Scan for the cell matching the given text and deliver its (X, Y) coordinate at center. 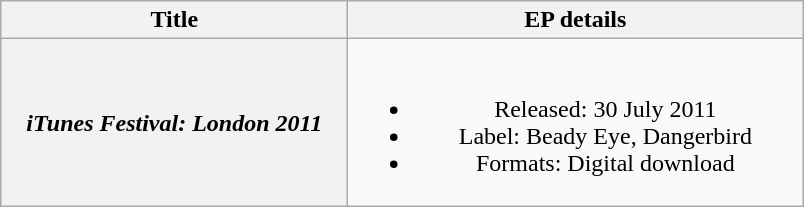
iTunes Festival: London 2011 (174, 122)
Released: 30 July 2011Label: Beady Eye, DangerbirdFormats: Digital download (576, 122)
EP details (576, 20)
Title (174, 20)
